Search for the cell housing the specified text and yield its [X, Y] center coordinate. 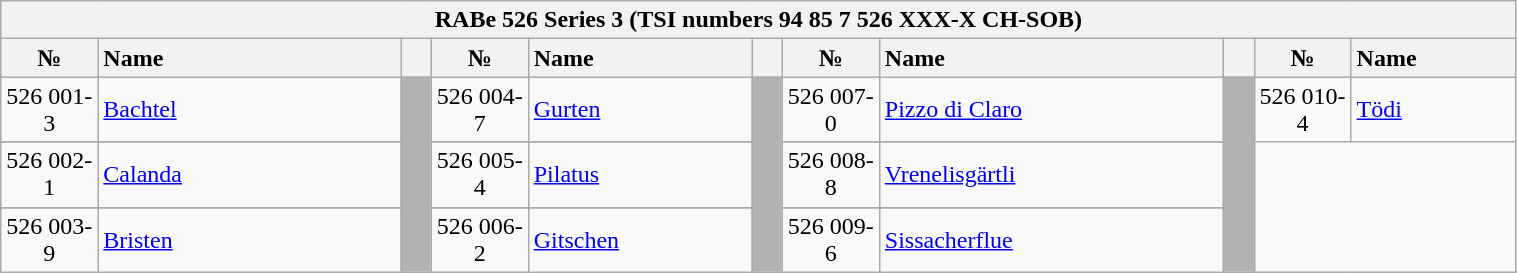
RABe 526 Series 3 (TSI numbers 94 85 7 526 XXX-X CH-SOB) [758, 20]
526 001-3 [50, 110]
Bachtel [250, 110]
526 005-4 [480, 174]
526 009-6 [830, 240]
Pilatus [640, 174]
Gitschen [640, 240]
526 006-2 [480, 240]
526 010-4 [1302, 110]
526 007-0 [830, 110]
Pizzo di Claro [1051, 110]
526 003-9 [50, 240]
526 002-1 [50, 174]
Bristen [250, 240]
526 008-8 [830, 174]
Sissacherflue [1051, 240]
Calanda [250, 174]
Vrenelisgärtli [1051, 174]
Gurten [640, 110]
526 004-7 [480, 110]
Tödi [1434, 110]
